Determine the (X, Y) coordinate at the center of the cell enclosing the given text.  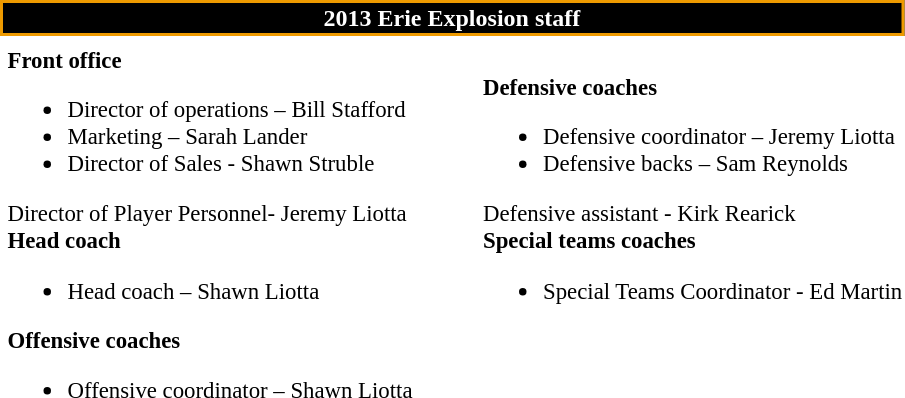
2013 Erie Explosion staff (452, 18)
